Identify which cell holds the provided text, then report its [x, y] central coordinate. 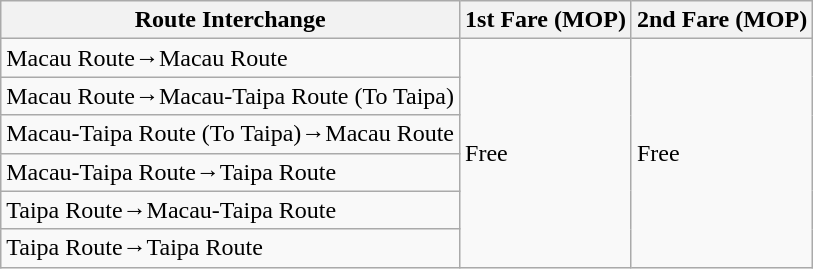
Macau Route→Macau Route [230, 58]
Route Interchange [230, 20]
Taipa Route→Macau-Taipa Route [230, 210]
2nd Fare (MOP) [722, 20]
Macau-Taipa Route→Taipa Route [230, 172]
Taipa Route→Taipa Route [230, 248]
Macau Route→Macau-Taipa Route (To Taipa) [230, 96]
1st Fare (MOP) [546, 20]
Macau-Taipa Route (To Taipa)→Macau Route [230, 134]
